Output the [x, y] coordinate of the center of the cell containing the given text.  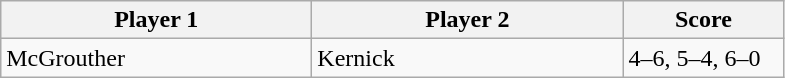
Player 1 [156, 20]
Score [704, 20]
Kernick [468, 58]
4–6, 5–4, 6–0 [704, 58]
Player 2 [468, 20]
McGrouther [156, 58]
